Return the (X, Y) coordinate for the center point of the cell that contains the specified text.  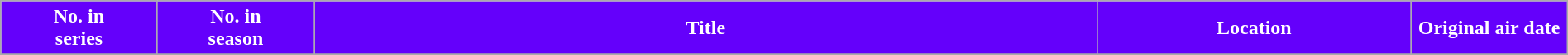
Title (706, 28)
No. inseason (235, 28)
Original air date (1489, 28)
No. inseries (79, 28)
Location (1254, 28)
